Scan for the cell matching the given text and deliver its [x, y] coordinate at center. 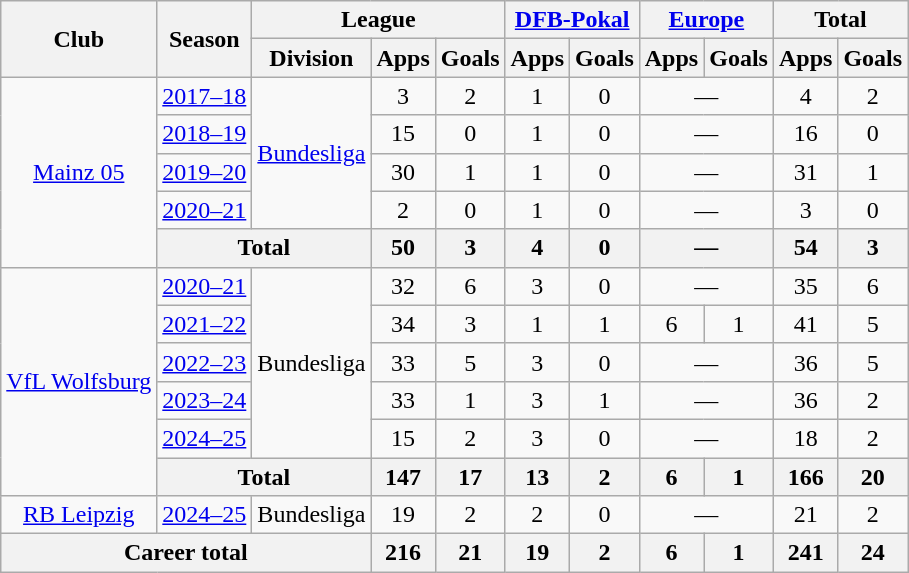
34 [403, 324]
50 [403, 248]
Career total [186, 553]
Mainz 05 [79, 172]
18 [805, 438]
2022–23 [204, 362]
31 [805, 172]
Division [312, 58]
2018–19 [204, 134]
54 [805, 248]
Europe [706, 20]
League [378, 20]
13 [537, 477]
Club [79, 39]
20 [873, 477]
Season [204, 39]
DFB-Pokal [572, 20]
166 [805, 477]
147 [403, 477]
17 [470, 477]
2021–22 [204, 324]
241 [805, 553]
32 [403, 286]
41 [805, 324]
16 [805, 134]
216 [403, 553]
2019–20 [204, 172]
2023–24 [204, 400]
35 [805, 286]
2017–18 [204, 96]
RB Leipzig [79, 515]
24 [873, 553]
30 [403, 172]
VfL Wolfsburg [79, 381]
